Determine the [x, y] coordinate at the center of the cell enclosing the given text.  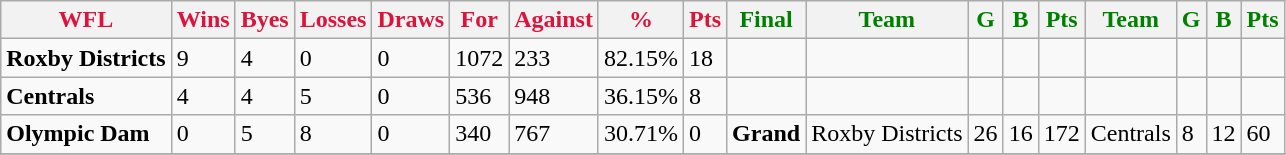
% [640, 20]
82.15% [640, 58]
Draws [411, 20]
536 [480, 96]
172 [1062, 134]
Olympic Dam [86, 134]
36.15% [640, 96]
948 [554, 96]
767 [554, 134]
Against [554, 20]
Final [766, 20]
Byes [264, 20]
340 [480, 134]
9 [203, 58]
26 [986, 134]
18 [706, 58]
16 [1020, 134]
For [480, 20]
Wins [203, 20]
1072 [480, 58]
12 [1224, 134]
Grand [766, 134]
30.71% [640, 134]
233 [554, 58]
60 [1262, 134]
WFL [86, 20]
Losses [333, 20]
